Find where the given text appears and provide that cell's center as (x, y) coordinate. 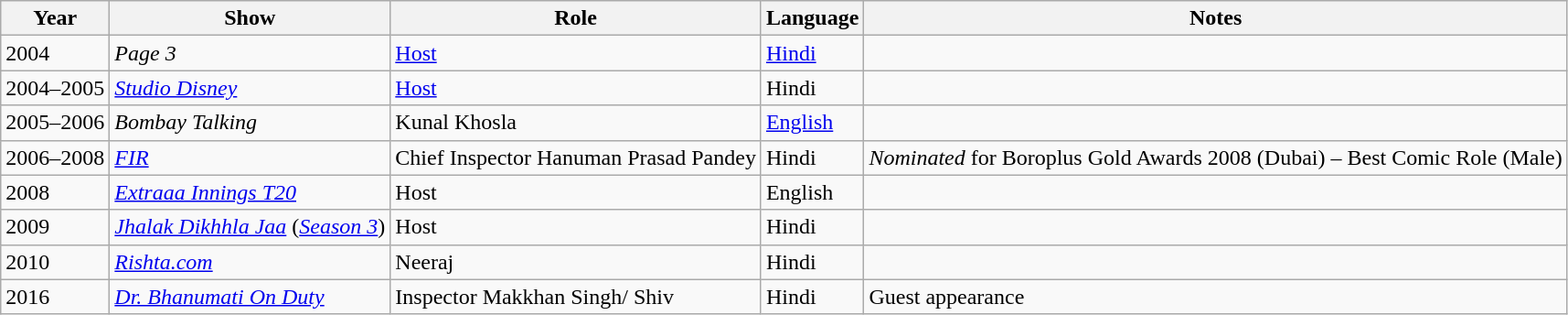
Page 3 (251, 53)
FIR (251, 157)
Rishta.com (251, 262)
Studio Disney (251, 88)
Role (576, 18)
Guest appearance (1216, 297)
2008 (55, 192)
Year (55, 18)
Inspector Makkhan Singh/ Shiv (576, 297)
Notes (1216, 18)
2009 (55, 227)
2004 (55, 53)
Kunal Khosla (576, 123)
Jhalak Dikhhla Jaa (Season 3) (251, 227)
Dr. Bhanumati On Duty (251, 297)
2005–2006 (55, 123)
Language (812, 18)
2016 (55, 297)
Bombay Talking (251, 123)
2010 (55, 262)
Nominated for Boroplus Gold Awards 2008 (Dubai) – Best Comic Role (Male) (1216, 157)
Chief Inspector Hanuman Prasad Pandey (576, 157)
Extraaa Innings T20 (251, 192)
Show (251, 18)
2006–2008 (55, 157)
2004–2005 (55, 88)
Neeraj (576, 262)
